Return the (x, y) coordinate for the center point of the cell that contains the specified text.  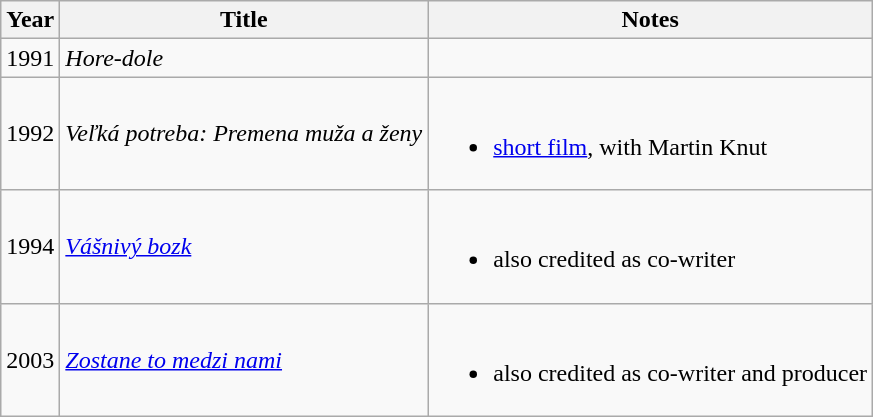
Year (30, 20)
1991 (30, 58)
Veľká potreba: Premena muža a ženy (244, 134)
Zostane to medzi nami (244, 360)
2003 (30, 360)
also credited as co-writer and producer (650, 360)
Vášnivý bozk (244, 246)
Title (244, 20)
1992 (30, 134)
Notes (650, 20)
Hore-dole (244, 58)
short film, with Martin Knut (650, 134)
1994 (30, 246)
also credited as co-writer (650, 246)
